Return (x, y) of the center of cell containing provided text 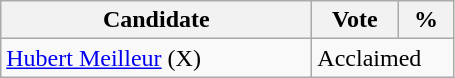
Acclaimed (383, 58)
Hubert Meilleur (X) (156, 58)
Vote (355, 20)
% (426, 20)
Candidate (156, 20)
